From the cell containing the given text, extract its center point as (x, y) coordinate. 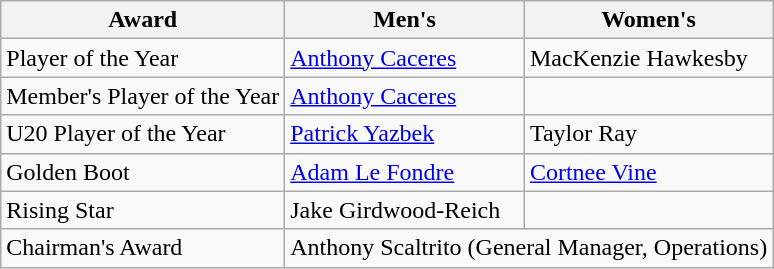
Chairman's Award (143, 248)
U20 Player of the Year (143, 134)
Golden Boot (143, 172)
Adam Le Fondre (405, 172)
Cortnee Vine (648, 172)
Taylor Ray (648, 134)
Player of the Year (143, 58)
Member's Player of the Year (143, 96)
Patrick Yazbek (405, 134)
Anthony Scaltrito (General Manager, Operations) (529, 248)
Men's (405, 20)
Rising Star (143, 210)
MacKenzie Hawkesby (648, 58)
Award (143, 20)
Jake Girdwood-Reich (405, 210)
Women's (648, 20)
